Pinpoint the cell where the given text exists, returning its (X, Y) midpoint coordinate. 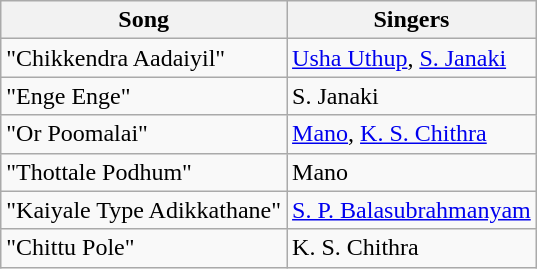
"Enge Enge" (144, 96)
Singers (412, 20)
"Chikkendra Aadaiyil" (144, 58)
Usha Uthup, S. Janaki (412, 58)
"Kaiyale Type Adikkathane" (144, 210)
K. S. Chithra (412, 248)
Song (144, 20)
"Chittu Pole" (144, 248)
"Thottale Podhum" (144, 172)
"Or Poomalai" (144, 134)
Mano (412, 172)
S. P. Balasubrahmanyam (412, 210)
Mano, K. S. Chithra (412, 134)
S. Janaki (412, 96)
